From the cell containing the given text, extract its center point as [X, Y] coordinate. 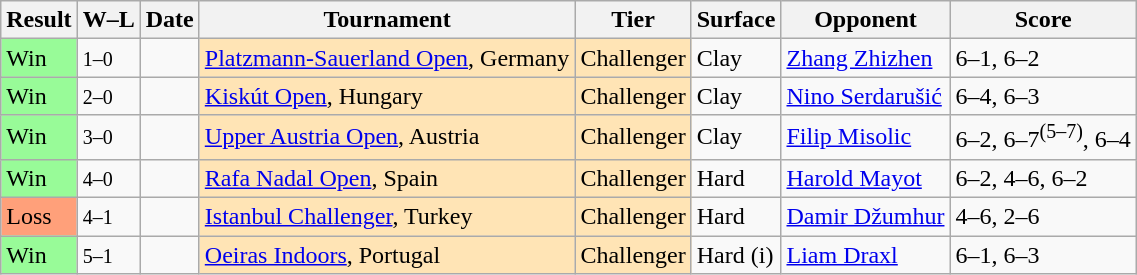
Tournament [387, 20]
W–L [108, 20]
Hard (i) [736, 255]
1–0 [108, 58]
Rafa Nadal Open, Spain [387, 178]
Surface [736, 20]
Upper Austria Open, Austria [387, 138]
3–0 [108, 138]
4–1 [108, 217]
4–0 [108, 178]
6–2, 4–6, 6–2 [1043, 178]
Opponent [866, 20]
Platzmann-Sauerland Open, Germany [387, 58]
6–2, 6–7(5–7), 6–4 [1043, 138]
Tier [633, 20]
Harold Mayot [866, 178]
Oeiras Indoors, Portugal [387, 255]
Filip Misolic [866, 138]
5–1 [108, 255]
Result [39, 20]
Kiskút Open, Hungary [387, 96]
6–1, 6–3 [1043, 255]
Nino Serdarušić [866, 96]
2–0 [108, 96]
Loss [39, 217]
Score [1043, 20]
Date [170, 20]
Damir Džumhur [866, 217]
Liam Draxl [866, 255]
6–4, 6–3 [1043, 96]
Zhang Zhizhen [866, 58]
4–6, 2–6 [1043, 217]
Istanbul Challenger, Turkey [387, 217]
6–1, 6–2 [1043, 58]
